Locate the cell with the specified text and output its [X, Y] center coordinate. 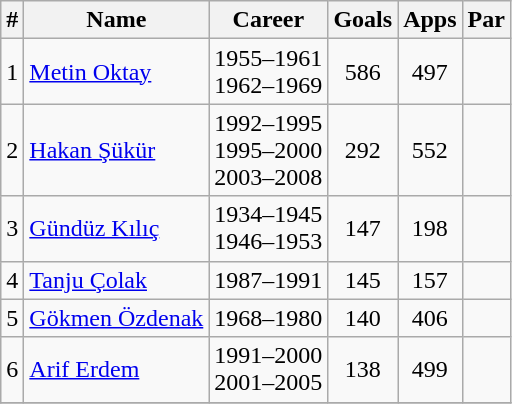
1955–19611962–1969 [268, 72]
552 [430, 150]
1934–19451946–1953 [268, 228]
198 [430, 228]
Gündüz Kılıç [116, 228]
497 [430, 72]
Tanju Çolak [116, 280]
3 [12, 228]
# [12, 20]
4 [12, 280]
1987–1991 [268, 280]
Career [268, 20]
1991–20002001–2005 [268, 370]
140 [363, 318]
Arif Erdem [116, 370]
Name [116, 20]
Hakan Şükür [116, 150]
Metin Oktay [116, 72]
1 [12, 72]
499 [430, 370]
292 [363, 150]
138 [363, 370]
147 [363, 228]
5 [12, 318]
6 [12, 370]
Apps [430, 20]
145 [363, 280]
157 [430, 280]
Gökmen Özdenak [116, 318]
1992–19951995–20002003–2008 [268, 150]
1968–1980 [268, 318]
Goals [363, 20]
Par [486, 20]
2 [12, 150]
406 [430, 318]
586 [363, 72]
